Extract the [x, y] coordinate from the center of the cell holding the provided text.  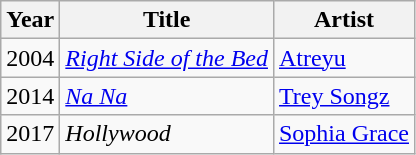
Trey Songz [344, 96]
2014 [30, 96]
Na Na [167, 96]
2004 [30, 58]
Year [30, 20]
Atreyu [344, 58]
Right Side of the Bed [167, 58]
2017 [30, 134]
Sophia Grace [344, 134]
Artist [344, 20]
Title [167, 20]
Hollywood [167, 134]
